Extract the [X, Y] coordinate from the center of the cell holding the provided text.  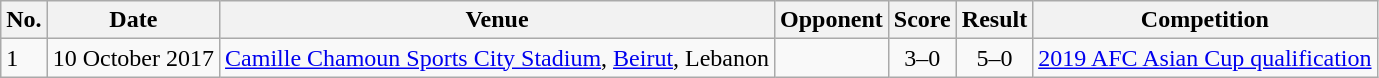
Date [133, 20]
10 October 2017 [133, 58]
Venue [498, 20]
Score [922, 20]
Competition [1205, 20]
2019 AFC Asian Cup qualification [1205, 58]
5–0 [994, 58]
Camille Chamoun Sports City Stadium, Beirut, Lebanon [498, 58]
1 [24, 58]
Result [994, 20]
No. [24, 20]
Opponent [832, 20]
3–0 [922, 58]
